Determine the [X, Y] coordinate at the center of the cell enclosing the given text.  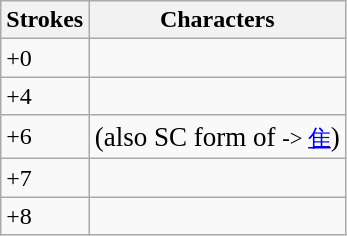
+0 [45, 58]
+6 [45, 137]
Strokes [45, 20]
+7 [45, 178]
+4 [45, 96]
Characters [218, 20]
(also SC form of -> 隹) [218, 137]
+8 [45, 216]
